Scan for the cell matching the given text and deliver its (x, y) coordinate at center. 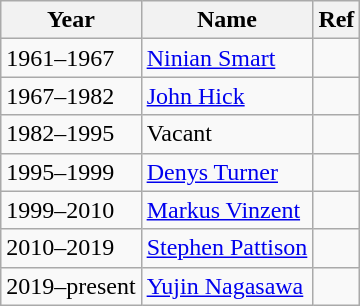
Stephen Pattison (227, 248)
Name (227, 20)
John Hick (227, 96)
1961–1967 (71, 58)
Denys Turner (227, 172)
Yujin Nagasawa (227, 286)
Year (71, 20)
1999–2010 (71, 210)
1967–1982 (71, 96)
Ninian Smart (227, 58)
1982–1995 (71, 134)
Vacant (227, 134)
Ref (336, 20)
2010–2019 (71, 248)
2019–present (71, 286)
Markus Vinzent (227, 210)
1995–1999 (71, 172)
